Return [x, y] of the center of cell containing provided text 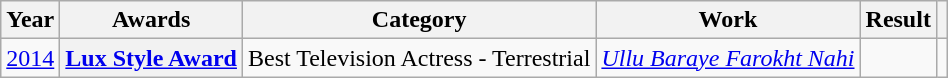
Best Television Actress - Terrestrial [418, 58]
Ullu Baraye Farokht Nahi [728, 58]
Category [418, 20]
Year [30, 20]
Result [898, 20]
Awards [152, 20]
2014 [30, 58]
Work [728, 20]
Lux Style Award [152, 58]
